Find where the given text appears and provide that cell's center as (x, y) coordinate. 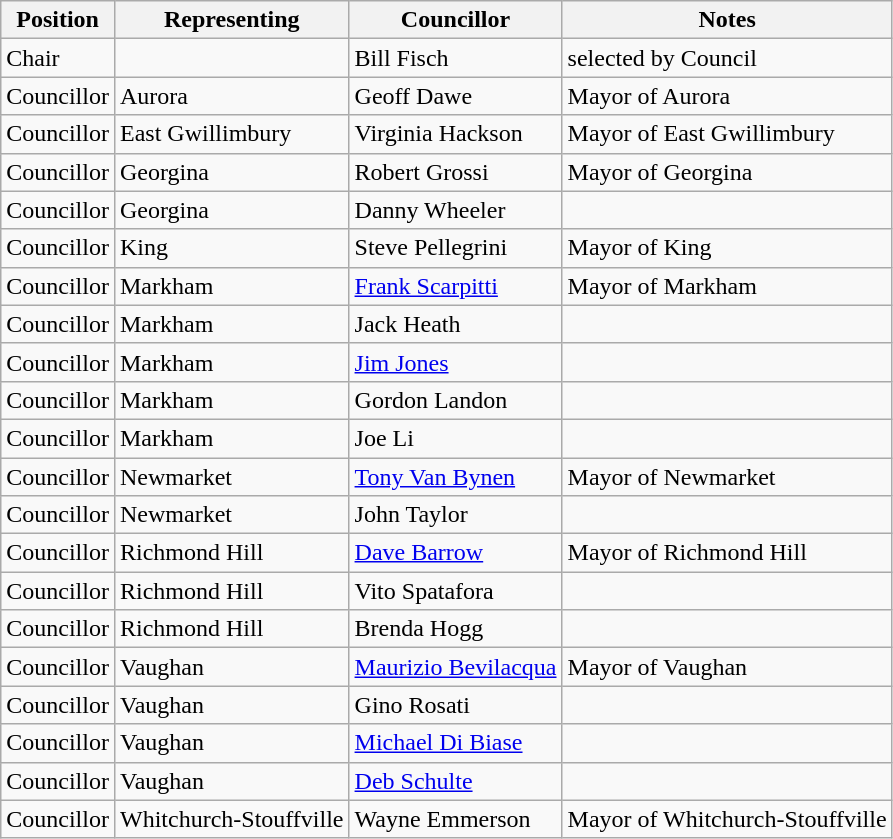
Mayor of Whitchurch-Stouffville (727, 819)
Geoff Dawe (456, 96)
Mayor of Georgina (727, 172)
Mayor of East Gwillimbury (727, 134)
Gordon Landon (456, 400)
Joe Li (456, 438)
Representing (232, 20)
Mayor of Aurora (727, 96)
Jim Jones (456, 362)
Bill Fisch (456, 58)
Mayor of Vaughan (727, 667)
Dave Barrow (456, 553)
Aurora (232, 96)
Danny Wheeler (456, 210)
Chair (58, 58)
Wayne Emmerson (456, 819)
Position (58, 20)
Notes (727, 20)
Mayor of Newmarket (727, 477)
Vito Spatafora (456, 591)
Mayor of Markham (727, 286)
Michael Di Biase (456, 743)
Mayor of King (727, 248)
John Taylor (456, 515)
Maurizio Bevilacqua (456, 667)
Whitchurch-Stouffville (232, 819)
Tony Van Bynen (456, 477)
Virginia Hackson (456, 134)
Brenda Hogg (456, 629)
Jack Heath (456, 324)
Gino Rosati (456, 705)
selected by Council (727, 58)
Mayor of Richmond Hill (727, 553)
Frank Scarpitti (456, 286)
Deb Schulte (456, 781)
Steve Pellegrini (456, 248)
King (232, 248)
East Gwillimbury (232, 134)
Robert Grossi (456, 172)
